Pinpoint the cell where the given text exists, returning its (X, Y) midpoint coordinate. 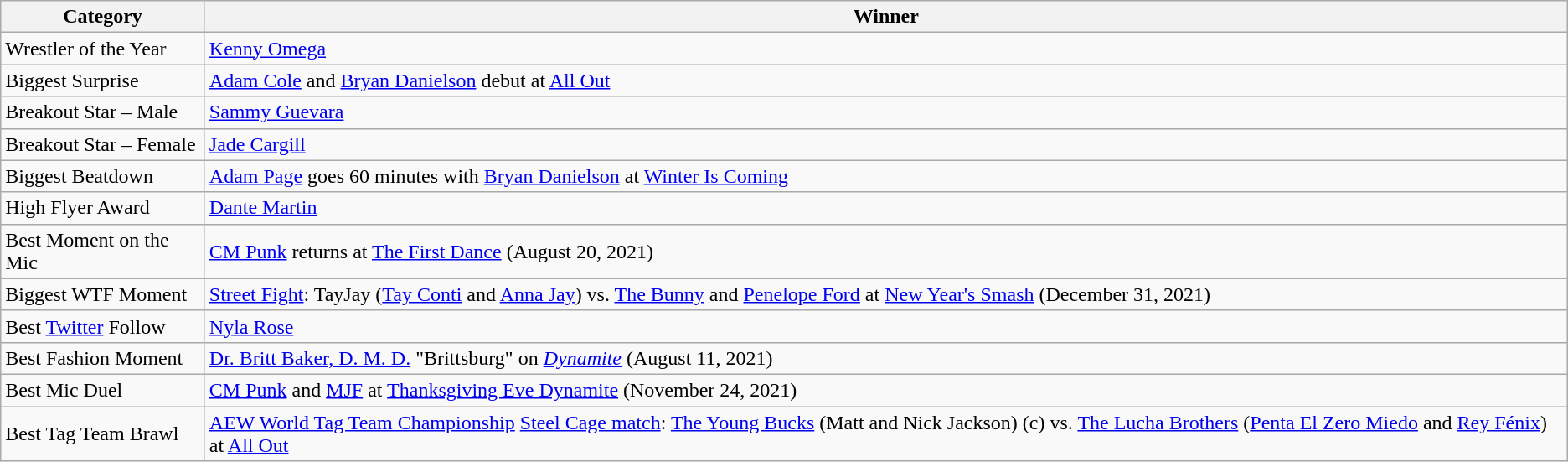
Best Fashion Moment (103, 358)
Best Mic Duel (103, 390)
Best Twitter Follow (103, 326)
Biggest WTF Moment (103, 294)
Sammy Guevara (886, 112)
Nyla Rose (886, 326)
High Flyer Award (103, 208)
Best Tag Team Brawl (103, 433)
Breakout Star – Male (103, 112)
Dr. Britt Baker, D. M. D. "Brittsburg" on Dynamite (August 11, 2021) (886, 358)
Best Moment on the Mic (103, 252)
Biggest Beatdown (103, 176)
Adam Cole and Bryan Danielson debut at All Out (886, 80)
CM Punk and MJF at Thanksgiving Eve Dynamite (November 24, 2021) (886, 390)
Breakout Star – Female (103, 144)
Wrestler of the Year (103, 49)
Jade Cargill (886, 144)
Winner (886, 17)
Biggest Surprise (103, 80)
Street Fight: TayJay (Tay Conti and Anna Jay) vs. The Bunny and Penelope Ford at New Year's Smash (December 31, 2021) (886, 294)
CM Punk returns at The First Dance (August 20, 2021) (886, 252)
Kenny Omega (886, 49)
Dante Martin (886, 208)
Category (103, 17)
Adam Page goes 60 minutes with Bryan Danielson at Winter Is Coming (886, 176)
